Pinpoint the cell where the given text exists, returning its (x, y) midpoint coordinate. 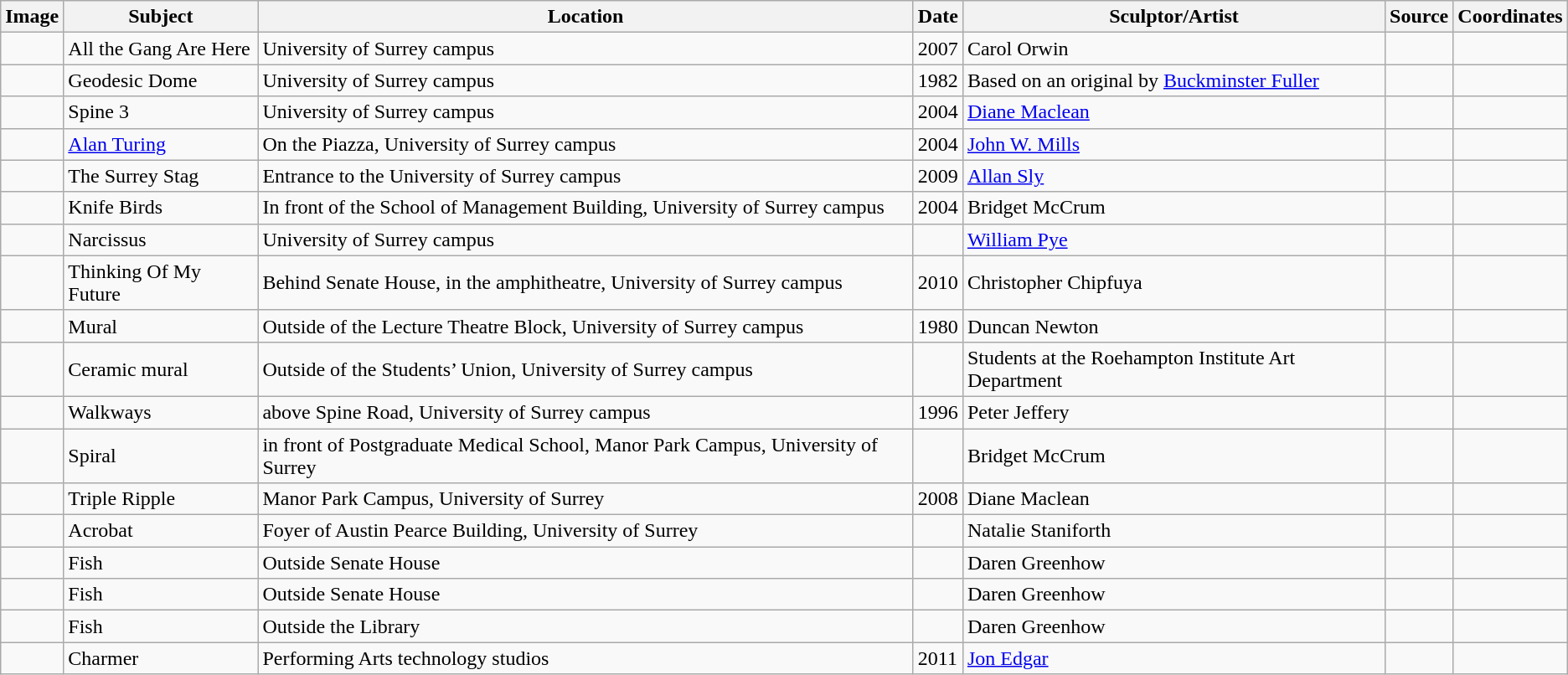
Carol Orwin (1173, 49)
Behind Senate House, in the amphitheatre, University of Surrey campus (585, 283)
In front of the School of Management Building, University of Surrey campus (585, 208)
Knife Birds (161, 208)
Subject (161, 17)
Foyer of Austin Pearce Building, University of Surrey (585, 531)
Performing Arts technology studios (585, 658)
Geodesic Dome (161, 80)
Christopher Chipfuya (1173, 283)
in front of Postgraduate Medical School, Manor Park Campus, University of Surrey (585, 456)
Triple Ripple (161, 499)
Sculptor/Artist (1173, 17)
The Surrey Stag (161, 176)
1980 (938, 326)
On the Piazza, University of Surrey campus (585, 144)
Peter Jeffery (1173, 412)
Narcissus (161, 240)
William Pye (1173, 240)
Charmer (161, 658)
Date (938, 17)
Mural (161, 326)
Outside of the Students’ Union, University of Surrey campus (585, 368)
2010 (938, 283)
2008 (938, 499)
Manor Park Campus, University of Surrey (585, 499)
1982 (938, 80)
Students at the Roehampton Institute Art Department (1173, 368)
Natalie Staniforth (1173, 531)
Coordinates (1510, 17)
Allan Sly (1173, 176)
1996 (938, 412)
Walkways (161, 412)
Source (1419, 17)
Image (32, 17)
All the Gang Are Here (161, 49)
Alan Turing (161, 144)
above Spine Road, University of Surrey campus (585, 412)
Spine 3 (161, 112)
Duncan Newton (1173, 326)
2011 (938, 658)
Thinking Of My Future (161, 283)
Location (585, 17)
Ceramic mural (161, 368)
2009 (938, 176)
Jon Edgar (1173, 658)
Based on an original by Buckminster Fuller (1173, 80)
John W. Mills (1173, 144)
Entrance to the University of Surrey campus (585, 176)
Outside of the Lecture Theatre Block, University of Surrey campus (585, 326)
Acrobat (161, 531)
Spiral (161, 456)
2007 (938, 49)
Outside the Library (585, 626)
